Provide the (X, Y) coordinate of the cell's center where the given text is located.  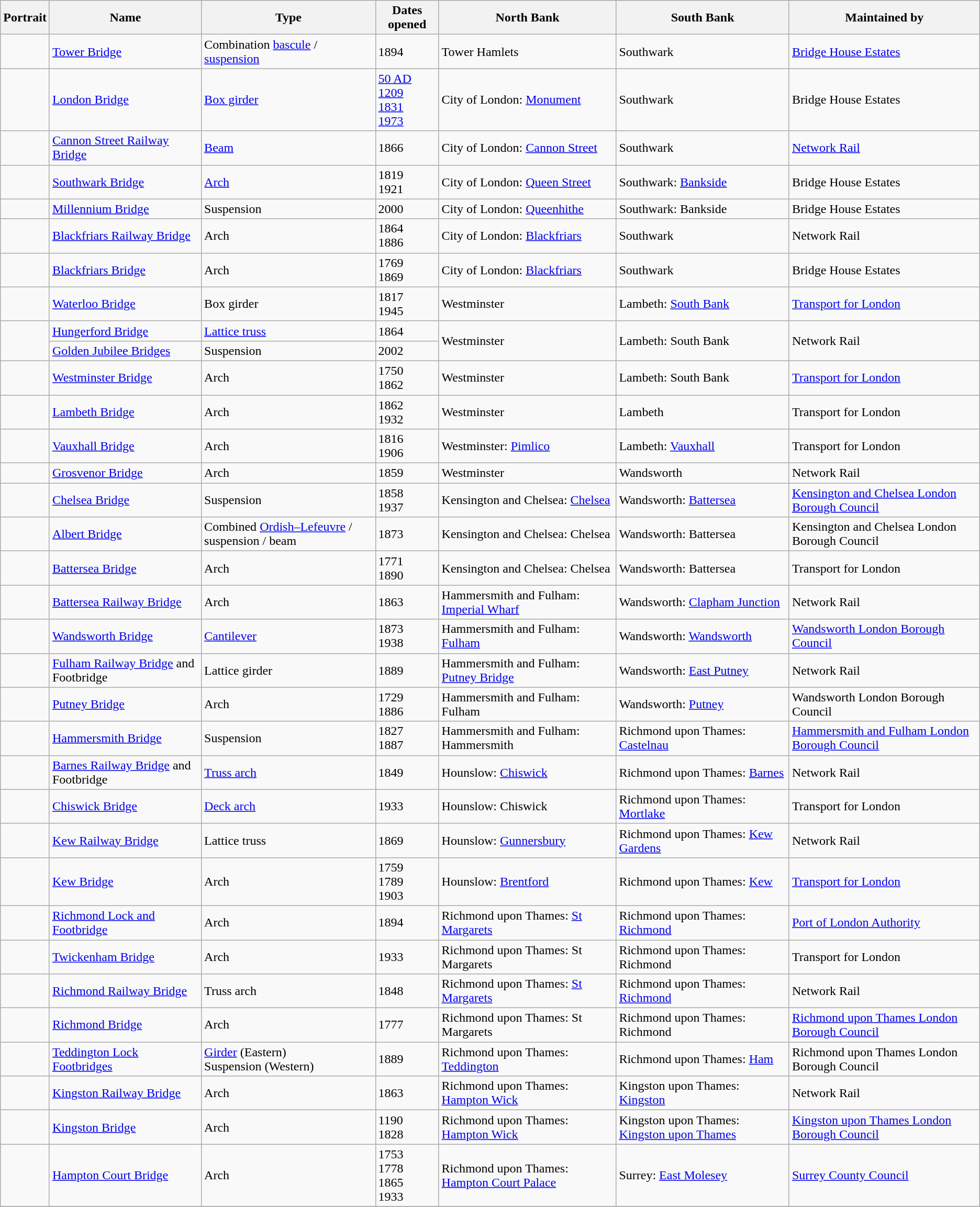
18731938 (407, 636)
1753177818651933 (407, 1176)
Kingston upon Thames London Borough Council (884, 1127)
Richmond upon Thames: Mortlake (703, 806)
South Bank (703, 18)
18581937 (407, 500)
Hounslow: Gunnersbury (528, 841)
City of London: Cannon Street (528, 148)
Cantilever (288, 636)
Wandsworth Bridge (125, 636)
1771 1890 (407, 568)
Battersea Railway Bridge (125, 602)
1864 (407, 331)
Lattice girder (288, 670)
Southwark Bridge (125, 182)
Wandsworth: Clapham Junction (703, 602)
Combined Ordish–Lefeuvre / suspension / beam (288, 534)
1859 (407, 473)
Wandsworth: East Putney (703, 670)
Blackfriars Bridge (125, 270)
Vauxhall Bridge (125, 446)
Portrait (25, 18)
Barnes Railway Bridge and Footbridge (125, 773)
Waterloo Bridge (125, 304)
Putney Bridge (125, 705)
1777 (407, 1025)
1816 1906 (407, 446)
Richmond upon Thames: Kew Gardens (703, 841)
Richmond upon Thames: Castelnau (703, 738)
Millennium Bridge (125, 209)
Cannon Street Railway Bridge (125, 148)
Richmond upon Thames: Kew (703, 881)
1769 1869 (407, 270)
1873 (407, 534)
Wandsworth: Wandsworth (703, 636)
Hampton Court Bridge (125, 1176)
1848 (407, 991)
Wandsworth: Putney (703, 705)
Grosvenor Bridge (125, 473)
Kew Bridge (125, 881)
Fulham Railway Bridge and Footbridge (125, 670)
North Bank (528, 18)
Type (288, 18)
Richmond upon Thames: Hampton Court Palace (528, 1176)
11901828 (407, 1127)
Tower Bridge (125, 51)
Hammersmith Bridge (125, 738)
50 AD120918311973 (407, 99)
2000 (407, 209)
1819 1921 (407, 182)
1869 (407, 841)
Hammersmith and Fulham London Borough Council (884, 738)
Maintained by (884, 18)
2002 (407, 351)
18641886 (407, 236)
Chiswick Bridge (125, 806)
Twickenham Bridge (125, 957)
City of London: Monument (528, 99)
Kew Railway Bridge (125, 841)
Kingston upon Thames: Kingston upon Thames (703, 1127)
Hammersmith and Fulham: Putney Bridge (528, 670)
Beam (288, 148)
Kingston Bridge (125, 1127)
Surrey County Council (884, 1176)
Girder (Eastern)Suspension (Western) (288, 1059)
Hungerford Bridge (125, 331)
Blackfriars Railway Bridge (125, 236)
London Bridge (125, 99)
Name (125, 18)
Deck arch (288, 806)
Port of London Authority (884, 922)
Teddington Lock Footbridges (125, 1059)
Combination bascule / suspension (288, 51)
Hammersmith and Fulham: Hammersmith (528, 738)
1827 1887 (407, 738)
18621932 (407, 411)
Dates opened (407, 18)
Westminster: Pimlico (528, 446)
Wandsworth (703, 473)
Kingston upon Thames: Kingston (703, 1093)
Lambeth (703, 411)
17291886 (407, 705)
Hammersmith and Fulham: Imperial Wharf (528, 602)
Albert Bridge (125, 534)
Westminster Bridge (125, 378)
Golden Jubilee Bridges (125, 351)
Surrey: East Molesey (703, 1176)
Richmond upon Thames: Barnes (703, 773)
Tower Hamlets (528, 51)
Kingston Railway Bridge (125, 1093)
Richmond upon Thames: Ham (703, 1059)
Lambeth Bridge (125, 411)
Richmond Lock and Footbridge (125, 922)
City of London: Queen Street (528, 182)
Battersea Bridge (125, 568)
Richmond Bridge (125, 1025)
1759 1789 1903 (407, 881)
Richmond Railway Bridge (125, 991)
1750 1862 (407, 378)
Hounslow: Brentford (528, 881)
1849 (407, 773)
1866 (407, 148)
City of London: Queenhithe (528, 209)
1817 1945 (407, 304)
Richmond upon Thames: Teddington (528, 1059)
Chelsea Bridge (125, 500)
Lambeth: Vauxhall (703, 446)
